Identify which cell holds the provided text, then report its (X, Y) central coordinate. 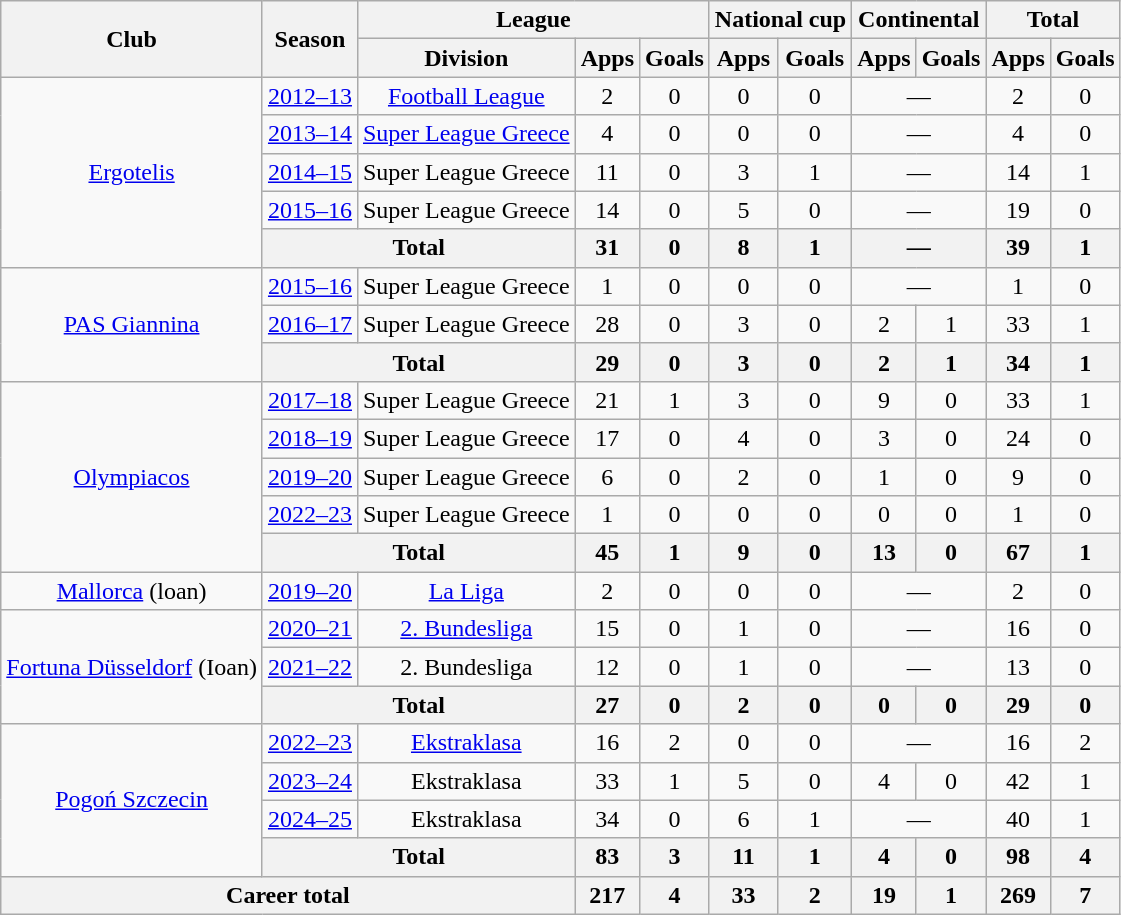
Fortuna Düsseldorf (Ioan) (132, 667)
2014–15 (310, 172)
2024–25 (310, 819)
7 (1085, 895)
98 (1018, 857)
Pogoń Szczecin (132, 800)
2013–14 (310, 134)
2012–13 (310, 96)
League (533, 20)
Ergotelis (132, 172)
2016–17 (310, 324)
Season (310, 39)
217 (607, 895)
Division (466, 58)
PAS Giannina (132, 324)
Football League (466, 96)
31 (607, 248)
40 (1018, 819)
27 (607, 705)
Career total (288, 895)
42 (1018, 781)
Club (132, 39)
17 (607, 438)
8 (743, 248)
24 (1018, 438)
2020–21 (310, 629)
269 (1018, 895)
National cup (780, 20)
2021–22 (310, 667)
2018–19 (310, 438)
2017–18 (310, 400)
67 (1018, 553)
Continental (919, 20)
45 (607, 553)
21 (607, 400)
12 (607, 667)
Olympiacos (132, 476)
La Liga (466, 591)
Mallorca (loan) (132, 591)
28 (607, 324)
39 (1018, 248)
15 (607, 629)
2023–24 (310, 781)
83 (607, 857)
